Pinpoint the cell where the given text exists, returning its [x, y] midpoint coordinate. 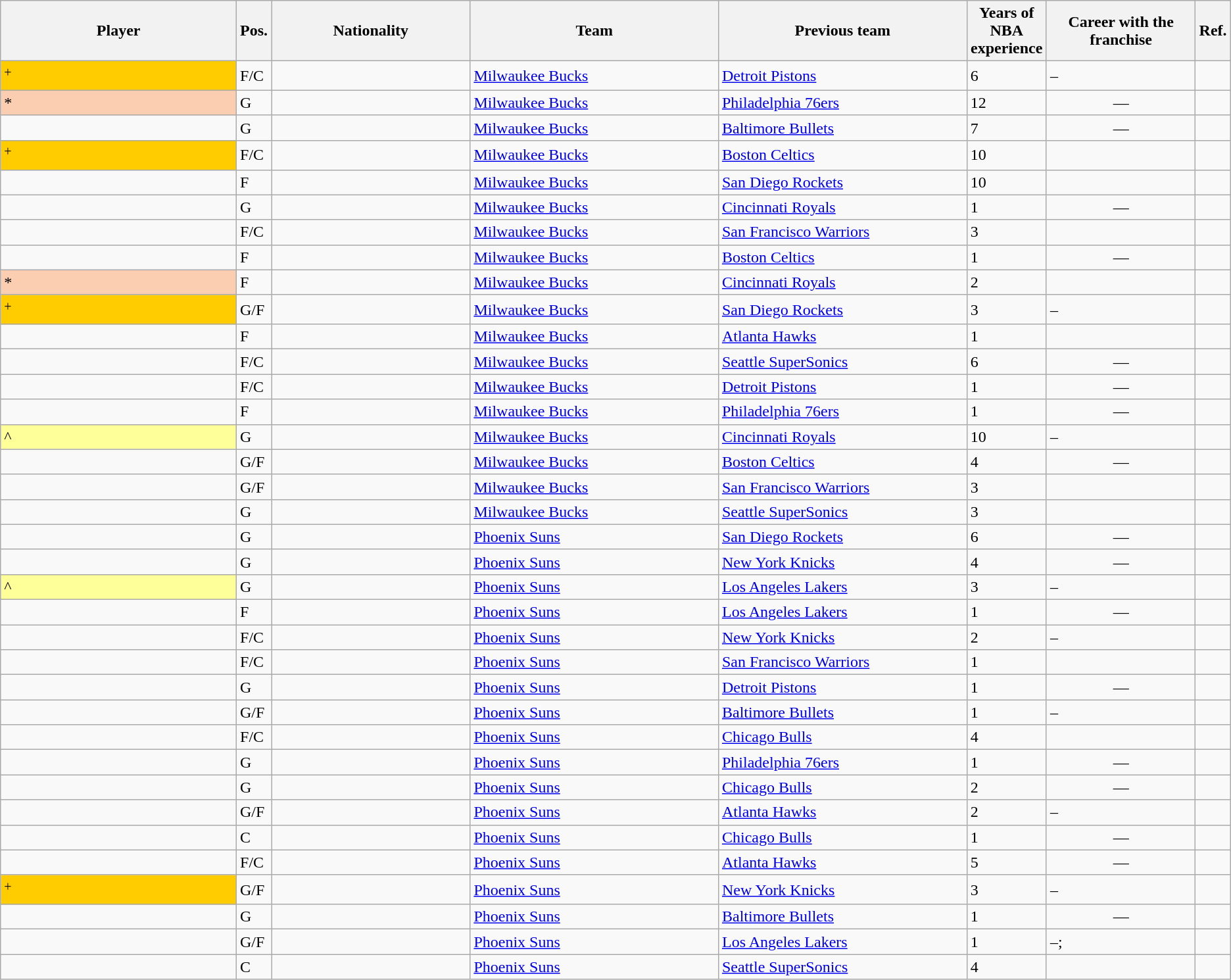
Team [594, 31]
7 [1006, 128]
Nationality [371, 31]
12 [1006, 103]
Pos. [254, 31]
Previous team [842, 31]
Ref. [1213, 31]
Years of NBA experience [1006, 31]
5 [1006, 862]
Career with the franchise [1121, 31]
–; [1121, 942]
Player [118, 31]
